Return the [x, y] coordinate for the center point of the cell that contains the specified text.  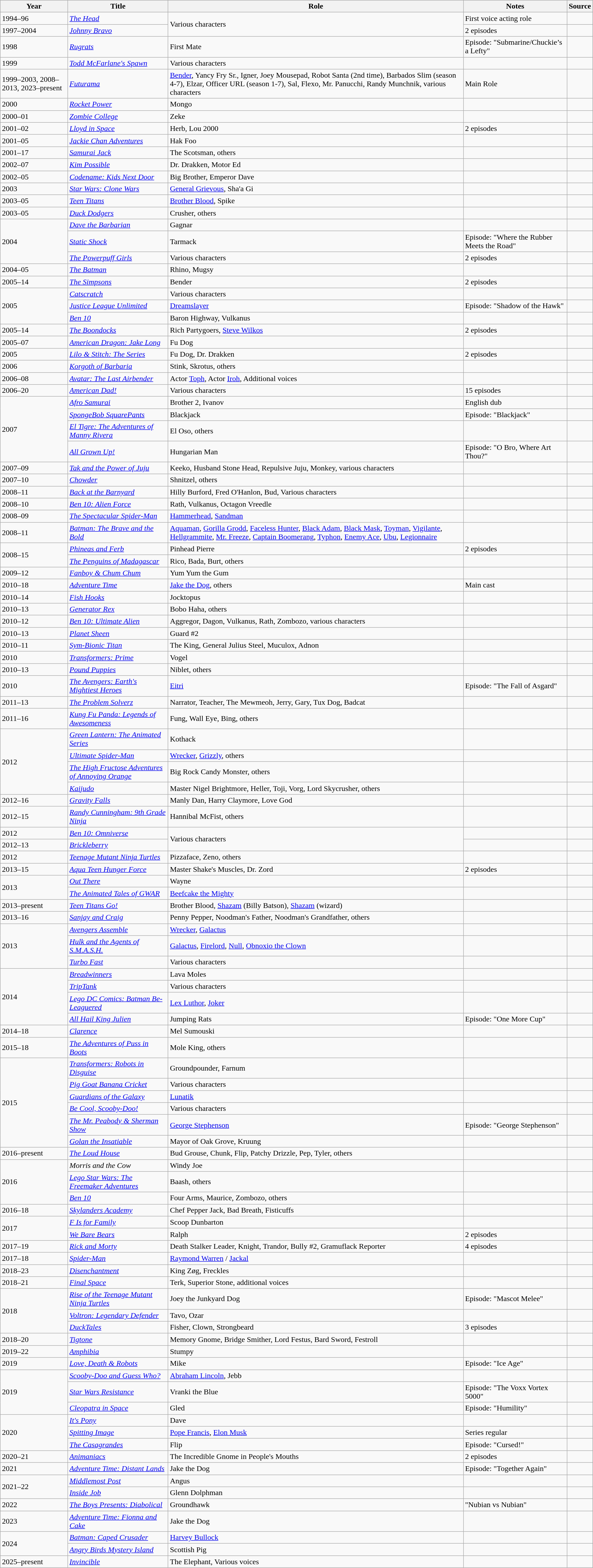
Glenn Dolphman [316, 1493]
Big Rock Candy Monster, others [316, 772]
The Casagrandes [118, 1444]
Sym-Bionic Titan [118, 645]
Dreamslayer [316, 306]
Tarmack [316, 242]
Clarence [118, 1031]
Hilly Burford, Fred O'Hanlon, Bud, Various characters [316, 492]
Episode: "George Stephenson" [515, 1125]
Fung, Wall Eye, Bing, others [316, 718]
Middlemost Post [118, 1481]
The Spectacular Spider-Man [118, 516]
The Penguins of Madagascar [118, 561]
Samurai Jack [118, 152]
Aqua Teen Hunger Force [118, 869]
Gled [316, 1408]
Fu Dog [316, 342]
2006 [34, 366]
2004–05 [34, 270]
Wrecker, Grizzly, others [316, 755]
2014 [34, 997]
Catscratch [118, 294]
Golan the Insatiable [118, 1141]
2010–12 [34, 621]
2012–13 [34, 845]
2016–18 [34, 1210]
Main cast [515, 585]
2013–present [34, 905]
2023 [34, 1521]
Crusher, others [316, 213]
Jake the Dog, others [316, 585]
Dave the Barbarian [118, 225]
Series regular [515, 1432]
All Hail King Julien [118, 1019]
Four Arms, Maurice, Zombozo, others [316, 1198]
Episode: "The Voxx Vortex 5000" [515, 1392]
Big Brother, Emperor Dave [316, 177]
All Grown Up! [118, 451]
Episode: "Shadow of the Hawk" [515, 306]
Chowder [118, 480]
Guardians of the Galaxy [118, 1097]
1997–2004 [34, 30]
2001–17 [34, 152]
Justice League Unlimited [118, 306]
Back at the Barnyard [118, 492]
Eitri [316, 686]
Pope Francis, Elon Musk [316, 1432]
Ben 10: Omniverse [118, 833]
2024 [34, 1544]
Episode: "O Bro, Where Art Thou?" [515, 451]
Adventure Time: Distant Lands [118, 1468]
2008–15 [34, 555]
Fu Dog, Dr. Drakken [316, 354]
2004 [34, 242]
The Adventures of Puss in Boots [118, 1047]
Scooby-Doo and Guess Who? [118, 1376]
Planet Sheen [118, 633]
Master Nigel Brightmore, Heller, Toji, Vorg, Lord Skycrusher, others [316, 788]
Breadwinners [118, 974]
2006–20 [34, 391]
Vranki the Blue [316, 1392]
2007–10 [34, 480]
El Tigre: The Adventures of Manny Rivera [118, 431]
Korgoth of Barbaria [118, 366]
Mongo [316, 104]
The Batman [118, 270]
Rugrats [118, 47]
Episode: "Ice Age" [515, 1364]
2013–15 [34, 869]
El Oso, others [316, 431]
Gravity Falls [118, 800]
Episode: "The Fall of Asgard" [515, 686]
2020 [34, 1432]
Star Wars: Clone Wars [118, 189]
We Bare Bears [118, 1234]
Pound Puppies [118, 670]
Wrecker, Galactus [316, 930]
Bender [316, 282]
Hak Foo [316, 140]
2001–02 [34, 128]
Jumping Rats [316, 1019]
2010–18 [34, 585]
Bobo Haha, others [316, 609]
The Head [118, 18]
Futurama [118, 84]
Rise of the Teenage Mutant Ninja Turtles [118, 1299]
The Avengers: Earth's Mightiest Heroes [118, 686]
1999–2003, 2008–2013, 2023–present [34, 84]
2018 [34, 1311]
The Problem Solverz [118, 702]
Lex Luthor, Joker [316, 1002]
Angus [316, 1481]
Raymond Warren / Jackal [316, 1258]
Main Role [515, 84]
Brother Blood, Shazam (Billy Batson), Shazam (wizard) [316, 905]
Afro Samurai [118, 403]
Cleopatra in Space [118, 1408]
The Boondocks [118, 330]
F Is for Family [118, 1222]
Episode: "Cursed!" [515, 1444]
2022 [34, 1505]
3 episodes [515, 1327]
Episode: "Where the Rubber Meets the Road" [515, 242]
First voice acting role [515, 18]
Year [34, 6]
Bud Grouse, Chunk, Flip, Patchy Drizzle, Pep, Tyler, others [316, 1153]
Baash, others [316, 1182]
Joey the Junkyard Dog [316, 1299]
Final Space [118, 1283]
Aggregor, Dagon, Vulkanus, Rath, Zombozo, various characters [316, 621]
Be Cool, Scooby-Doo! [118, 1109]
Notes [515, 6]
1994–96 [34, 18]
Adventure Time [118, 585]
Lilo & Stitch: The Series [118, 354]
Jocktopus [316, 597]
Avengers Assemble [118, 930]
Chef Pepper Jack, Bad Breath, Fisticuffs [316, 1210]
Ben 10: Alien Force [118, 504]
2016 [34, 1182]
Rocket Power [118, 104]
Flip [316, 1444]
Codename: Kids Next Door [118, 177]
2009–12 [34, 573]
Stink, Skrotus, others [316, 366]
Niblet, others [316, 670]
Scoop Dunbarton [316, 1222]
Animaniacs [118, 1456]
Manly Dan, Harry Claymore, Love God [316, 800]
Transformers: Prime [118, 658]
It's Pony [118, 1420]
Tavo, Ozar [316, 1315]
Rich Partygoers, Steve Wilkos [316, 330]
2018–20 [34, 1339]
Kung Fu Panda: Legends of Awesomeness [118, 718]
Shnitzel, others [316, 480]
Jackie Chan Adventures [118, 140]
2003 [34, 189]
2020–21 [34, 1456]
Adventure Time: Fionna and Cake [118, 1521]
2018–23 [34, 1270]
2014–18 [34, 1031]
TripTank [118, 986]
Lego Star Wars: The Freemaker Adventures [118, 1182]
Guard #2 [316, 633]
2025–present [34, 1562]
Zeke [316, 116]
Dave [316, 1420]
Kothack [316, 739]
The High Fructose Adventures of Annoying Orange [118, 772]
English dub [515, 403]
Lego DC Comics: Batman Be-Leaguered [118, 1002]
Episode: "One More Cup" [515, 1019]
2021–22 [34, 1487]
2017–19 [34, 1246]
Johnny Bravo [118, 30]
Todd McFarlane's Spawn [118, 63]
2012–15 [34, 817]
Galactus, Firelord, Null, Obnoxio the Clown [316, 946]
2008–10 [34, 504]
Role [316, 6]
Avatar: The Last Airbender [118, 378]
Green Lantern: The Animated Series [118, 739]
Wayne [316, 881]
Brother 2, Ivanov [316, 403]
Batman: Caped Crusader [118, 1538]
Groundpounder, Farnum [316, 1068]
Mole King, others [316, 1047]
Ultimate Spider-Man [118, 755]
Rath, Vulkanus, Octagon Vreedle [316, 504]
2006–08 [34, 378]
Vogel [316, 658]
Hannibal McFist, others [316, 817]
The Incredible Gnome in People's Mouths [316, 1456]
1998 [34, 47]
Tak and the Power of Juju [118, 468]
2013–16 [34, 917]
2008–09 [34, 516]
Brickleberry [118, 845]
Angry Birds Mystery Island [118, 1550]
Star Wars Resistance [118, 1392]
Hammerhead, Sandman [316, 516]
Teen Titans [118, 201]
Skylanders Academy [118, 1210]
2017 [34, 1228]
Invincible [118, 1562]
The Mr. Peabody & Sherman Show [118, 1125]
Inside Job [118, 1493]
The Loud House [118, 1153]
Kim Possible [118, 165]
Dr. Drakken, Motor Ed [316, 165]
American Dad! [118, 391]
2021 [34, 1468]
Baron Highway, Vulkanus [316, 318]
Gagnar [316, 225]
2011–16 [34, 718]
Morris and the Cow [118, 1165]
Duck Dodgers [118, 213]
Blackjack [316, 415]
Harvey Bullock [316, 1538]
Groundhawk [316, 1505]
Disenchantment [118, 1270]
2017–18 [34, 1258]
Voltron: Legendary Defender [118, 1315]
Herb, Lou 2000 [316, 128]
2019–22 [34, 1351]
Yum Yum the Gum [316, 573]
Teenage Mutant Ninja Turtles [118, 857]
King Zøg, Freckles [316, 1270]
Mayor of Oak Grove, Kruung [316, 1141]
2012–16 [34, 800]
2000 [34, 104]
Pizzaface, Zeno, others [316, 857]
2002–05 [34, 177]
Tigtone [118, 1339]
2005–07 [34, 342]
Penny Pepper, Noodman's Father, Noodman's Grandfather, others [316, 917]
Pinhead Pierre [316, 549]
The King, General Julius Steel, Muculox, Adnon [316, 645]
Pig Goat Banana Cricket [118, 1085]
Lava Moles [316, 974]
Love, Death & Robots [118, 1364]
2010–14 [34, 597]
American Dragon: Jake Long [118, 342]
Rhino, Mugsy [316, 270]
Out There [118, 881]
Narrator, Teacher, The Mewmeoh, Jerry, Gary, Tux Dog, Badcat [316, 702]
General Grievous, Sha'a Gi [316, 189]
Fanboy & Chum Chum [118, 573]
Episode: "Mascot Melee" [515, 1299]
Death Stalker Leader, Knight, Trandor, Bully #2, Gramuflack Reporter [316, 1246]
Source [580, 6]
2007–09 [34, 468]
Randy Cunningham: 9th Grade Ninja [118, 817]
First Mate [316, 47]
Ralph [316, 1234]
Generator Rex [118, 609]
Teen Titans Go! [118, 905]
15 episodes [515, 391]
SpongeBob SquarePants [118, 415]
2002–07 [34, 165]
2010–11 [34, 645]
Zombie College [118, 116]
The Powerpuff Girls [118, 258]
Episode: "Together Again" [515, 1468]
2007 [34, 429]
Windy Joe [316, 1165]
Memory Gnome, Bridge Smither, Lord Festus, Bard Sword, Festroll [316, 1339]
2015 [34, 1103]
Lunatik [316, 1097]
Ben 10: Ultimate Alien [118, 621]
Episode: "Submarine/Chuckie’s a Lefty" [515, 47]
The Simpsons [118, 282]
Mel Sumouski [316, 1031]
Spitting Image [118, 1432]
Episode: "Blackjack" [515, 415]
Kaijudo [118, 788]
Mike [316, 1364]
2001–05 [34, 140]
Title [118, 6]
Stumpy [316, 1351]
Abraham Lincoln, Jebb [316, 1376]
Transformers: Robots in Disguise [118, 1068]
Lloyd in Space [118, 128]
Rico, Bada, Burt, others [316, 561]
Hulk and the Agents of S.M.A.S.H. [118, 946]
Rick and Morty [118, 1246]
2015–18 [34, 1047]
4 episodes [515, 1246]
"Nubian vs Nubian" [515, 1505]
Terk, Superior Stone, additional voices [316, 1283]
Turbo Fast [118, 962]
2000–01 [34, 116]
Master Shake's Muscles, Dr. Zord [316, 869]
Actor Toph, Actor Iroh, Additional voices [316, 378]
2018–21 [34, 1283]
Sanjay and Craig [118, 917]
Hungarian Man [316, 451]
Brother Blood, Spike [316, 201]
2011–13 [34, 702]
Amphibia [118, 1351]
Keeko, Husband Stone Head, Repulsive Juju, Monkey, various characters [316, 468]
Batman: The Brave and the Bold [118, 533]
Fish Hooks [118, 597]
George Stephenson [316, 1125]
The Scotsman, others [316, 152]
Phineas and Ferb [118, 549]
Static Shock [118, 242]
The Animated Tales of GWAR [118, 893]
Beefcake the Mighty [316, 893]
The Elephant, Various voices [316, 1562]
Spider-Man [118, 1258]
1999 [34, 63]
The Boys Presents: Diabolical [118, 1505]
2016–present [34, 1153]
Fisher, Clown, Strongbeard [316, 1327]
DuckTales [118, 1327]
Scottish Pig [316, 1550]
Episode: "Humility" [515, 1408]
